Extract the [x, y] coordinate from the center of the cell holding the provided text.  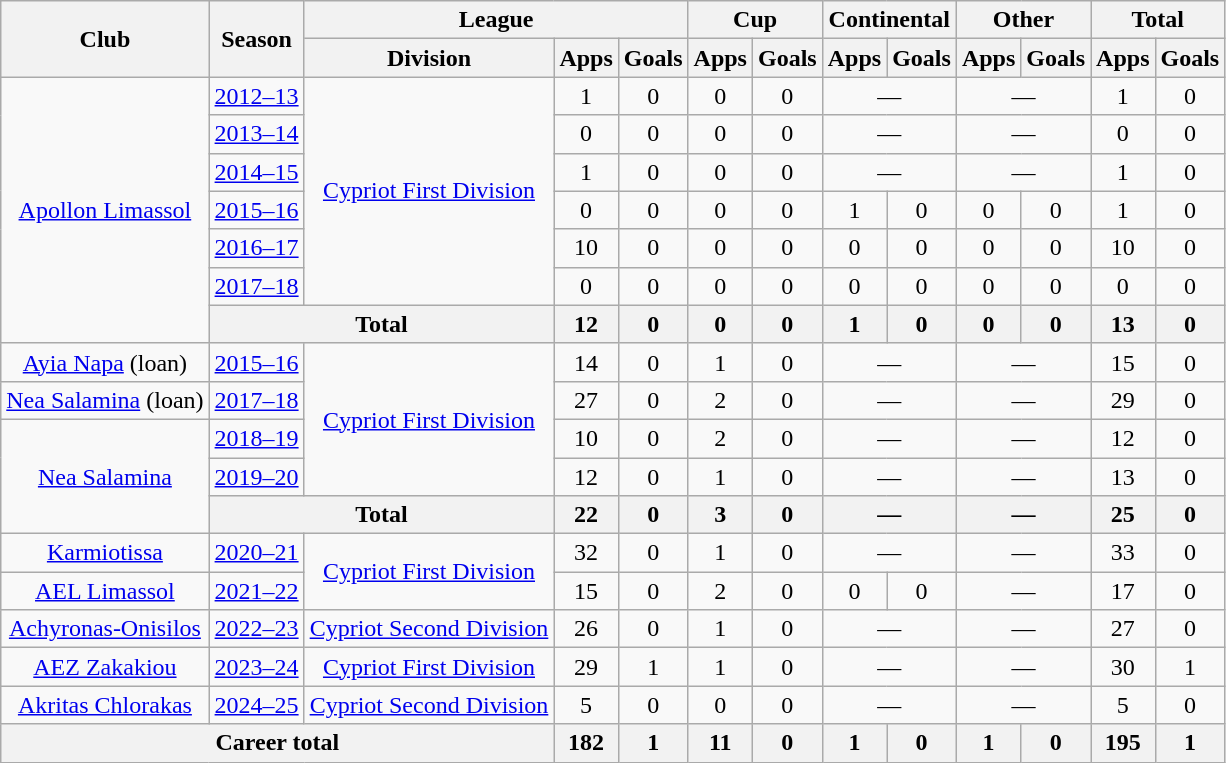
Career total [278, 743]
17 [1123, 591]
AEZ Zakakiou [105, 667]
Achyronas-Onisilos [105, 629]
33 [1123, 553]
2023–24 [256, 667]
Akritas Chlorakas [105, 705]
Cup [755, 20]
14 [586, 362]
Other [1023, 20]
2012–13 [256, 96]
Season [256, 39]
Apollon Limassol [105, 210]
Nea Salamina (loan) [105, 400]
26 [586, 629]
Ayia Napa (loan) [105, 362]
11 [720, 743]
2019–20 [256, 477]
2022–23 [256, 629]
Continental [889, 20]
22 [586, 515]
2014–15 [256, 172]
Nea Salamina [105, 476]
2016–17 [256, 248]
2021–22 [256, 591]
25 [1123, 515]
2024–25 [256, 705]
2018–19 [256, 438]
32 [586, 553]
Karmiotissa [105, 553]
2020–21 [256, 553]
3 [720, 515]
Club [105, 39]
League [496, 20]
30 [1123, 667]
Division [429, 58]
2013–14 [256, 134]
182 [586, 743]
AEL Limassol [105, 591]
195 [1123, 743]
